Output the (X, Y) coordinate of the center of the cell containing the given text.  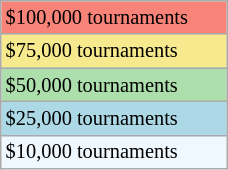
$25,000 tournaments (114, 118)
$10,000 tournaments (114, 152)
$100,000 tournaments (114, 17)
$50,000 tournaments (114, 85)
$75,000 tournaments (114, 51)
